Find where the given text appears and provide that cell's center as (X, Y) coordinate. 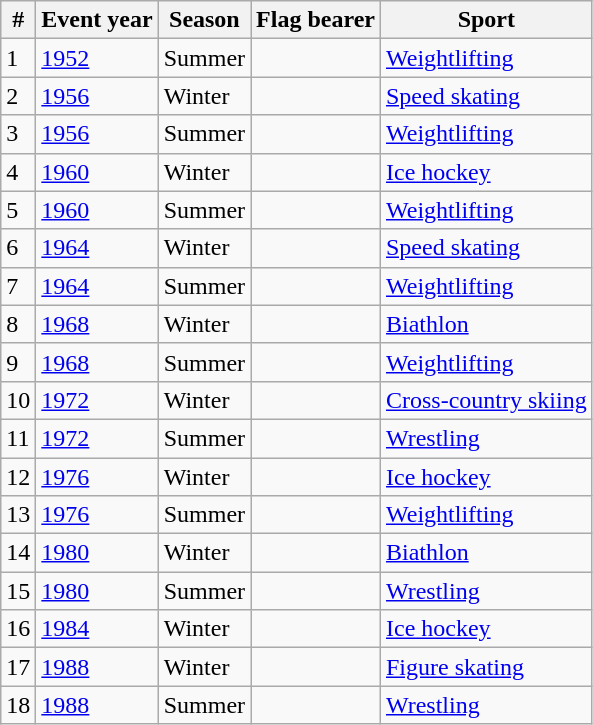
8 (18, 324)
17 (18, 667)
11 (18, 438)
16 (18, 629)
1984 (97, 629)
# (18, 20)
6 (18, 248)
10 (18, 400)
Cross-country skiing (486, 400)
18 (18, 705)
7 (18, 286)
4 (18, 172)
Flag bearer (316, 20)
9 (18, 362)
12 (18, 477)
5 (18, 210)
Event year (97, 20)
2 (18, 96)
13 (18, 515)
Figure skating (486, 667)
14 (18, 553)
3 (18, 134)
Sport (486, 20)
15 (18, 591)
1952 (97, 58)
Season (204, 20)
1 (18, 58)
